Return the [X, Y] coordinate for the center point of the cell that contains the specified text.  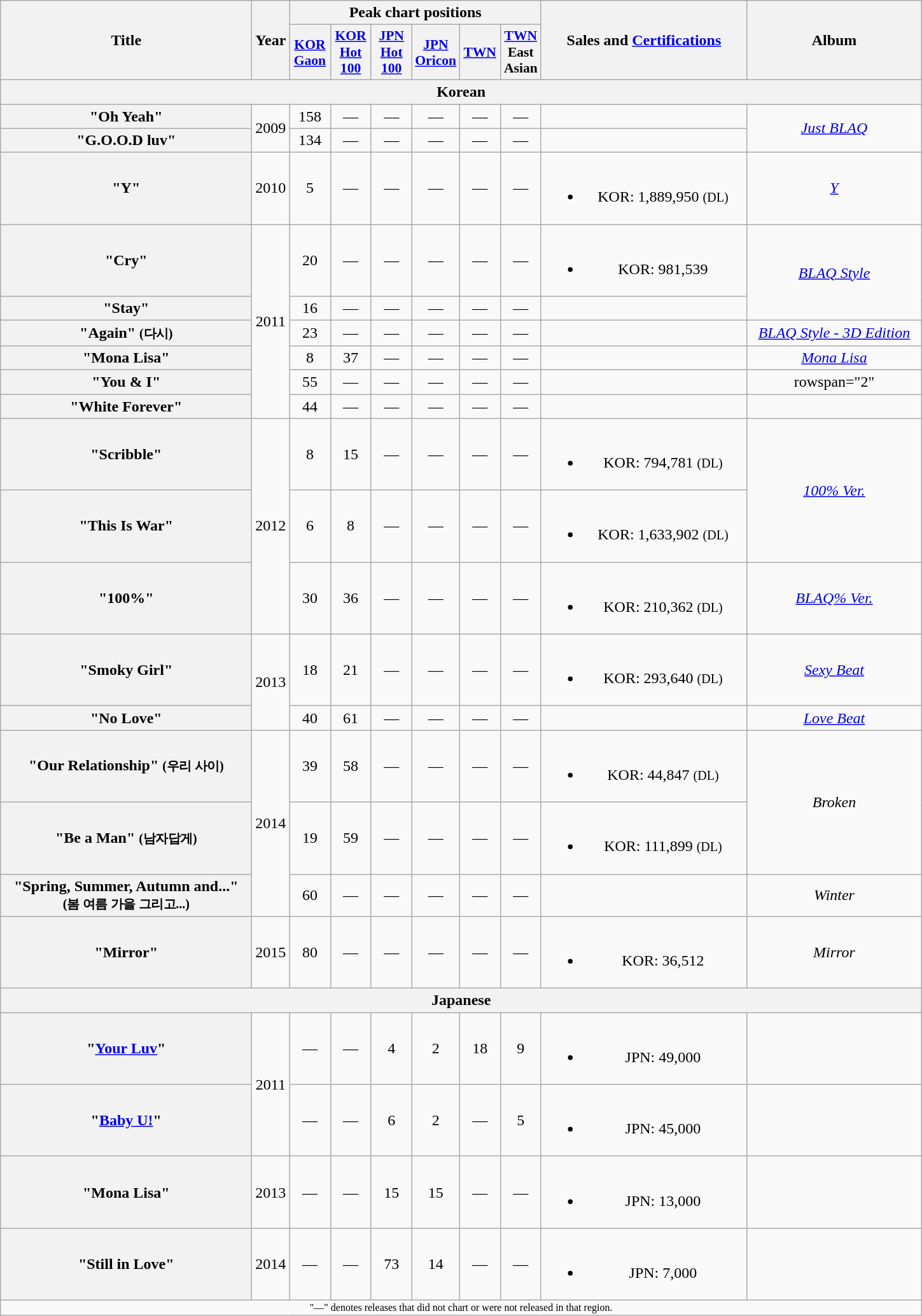
"Scribble" [126, 454]
44 [310, 406]
KORHot 100 [351, 52]
158 [310, 116]
KOR: 794,781 (DL) [644, 454]
2010 [271, 188]
2012 [271, 527]
JPN: 49,000 [644, 1048]
Year [271, 41]
"Smoky Girl" [126, 670]
"No Love" [126, 718]
Sales and Certifications [644, 41]
2009 [271, 128]
Korean [461, 92]
14 [435, 1264]
21 [351, 670]
"Oh Yeah" [126, 116]
80 [310, 953]
"You & I" [126, 382]
"Y" [126, 188]
Just BLAQ [834, 128]
"Stay" [126, 308]
20 [310, 261]
JPN: 7,000 [644, 1264]
"G.O.O.D luv" [126, 141]
KORGaon [310, 52]
Broken [834, 802]
37 [351, 357]
KOR: 210,362 (DL) [644, 598]
Japanese [461, 1001]
Y [834, 188]
TWN [480, 52]
Love Beat [834, 718]
73 [391, 1264]
KOR: 981,539 [644, 261]
36 [351, 598]
"Again" (다시) [126, 333]
55 [310, 382]
19 [310, 838]
KOR: 1,889,950 (DL) [644, 188]
"Still in Love" [126, 1264]
JPNHot 100 [391, 52]
BLAQ% Ver. [834, 598]
61 [351, 718]
BLAQ Style - 3D Edition [834, 333]
Sexy Beat [834, 670]
58 [351, 766]
BLAQ Style [834, 272]
TWN East Asian [520, 52]
"Baby U!" [126, 1121]
Peak chart positions [416, 13]
KOR: 1,633,902 (DL) [644, 527]
JPNOricon [435, 52]
"This Is War" [126, 527]
40 [310, 718]
"Our Relationship" (우리 사이) [126, 766]
23 [310, 333]
"Your Luv" [126, 1048]
2015 [271, 953]
Album [834, 41]
"Be a Man" (남자답게) [126, 838]
"—" denotes releases that did not chart or were not released in that region. [461, 1308]
134 [310, 141]
"Cry" [126, 261]
Mona Lisa [834, 357]
JPN: 45,000 [644, 1121]
"Spring, Summer, Autumn and..." (봄 여름 가을 그리고...) [126, 896]
KOR: 111,899 (DL) [644, 838]
"100%" [126, 598]
16 [310, 308]
JPN: 13,000 [644, 1192]
Mirror [834, 953]
39 [310, 766]
9 [520, 1048]
rowspan="2" [834, 382]
KOR: 36,512 [644, 953]
Title [126, 41]
"White Forever" [126, 406]
59 [351, 838]
4 [391, 1048]
100% Ver. [834, 490]
KOR: 293,640 (DL) [644, 670]
60 [310, 896]
KOR: 44,847 (DL) [644, 766]
"Mirror" [126, 953]
Winter [834, 896]
30 [310, 598]
